Scan for the cell matching the given text and deliver its [X, Y] coordinate at center. 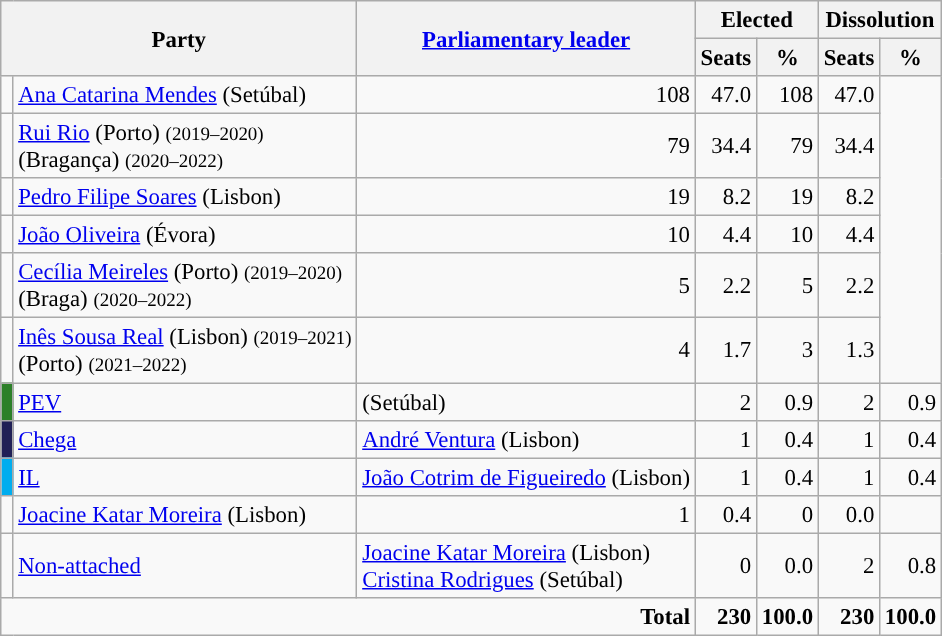
1.7 [726, 350]
Inês Sousa Real (Lisbon) (2019–2021) (Porto) (2021–2022) [185, 350]
Total [348, 617]
PEV [185, 402]
Non-attached [185, 566]
Pedro Filipe Soares (Lisbon) [185, 197]
Dissolution [880, 20]
3 [787, 350]
0.8 [911, 566]
Joacine Katar Moreira (Lisbon) [185, 514]
Elected [756, 20]
Joacine Katar Moreira (Lisbon)Cristina Rodrigues (Setúbal) [526, 566]
IL [185, 477]
Parliamentary leader [526, 38]
Rui Rio (Porto) (2019–2020) (Bragança) (2020–2022) [185, 146]
Cecília Meireles (Porto) (2019–2020) (Braga) (2020–2022) [185, 286]
André Ventura (Lisbon) [526, 439]
Chega [185, 439]
João Cotrim de Figueiredo (Lisbon) [526, 477]
Party [179, 38]
Ana Catarina Mendes (Setúbal) [185, 95]
4 [526, 350]
(Setúbal) [526, 402]
1.3 [848, 350]
João Oliveira (Évora) [185, 235]
